Find where the given text appears and provide that cell's center as (x, y) coordinate. 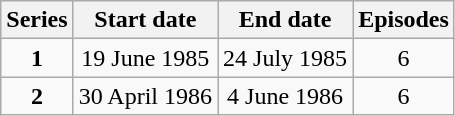
2 (37, 96)
19 June 1985 (145, 58)
End date (286, 20)
4 June 1986 (286, 96)
Episodes (404, 20)
30 April 1986 (145, 96)
Start date (145, 20)
24 July 1985 (286, 58)
1 (37, 58)
Series (37, 20)
